For the text-containing cell, return its midpoint in (X, Y) coordinate format. 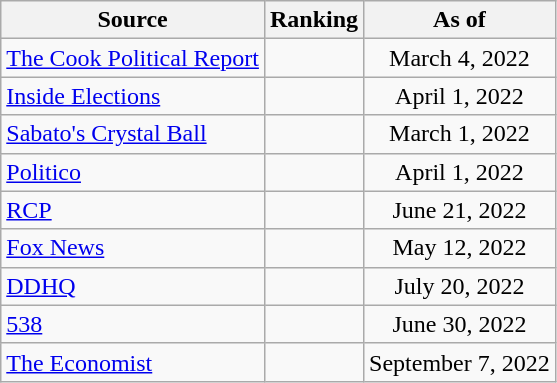
June 30, 2022 (460, 324)
Ranking (314, 20)
July 20, 2022 (460, 286)
Inside Elections (133, 96)
DDHQ (133, 286)
June 21, 2022 (460, 210)
Fox News (133, 248)
RCP (133, 210)
September 7, 2022 (460, 362)
March 4, 2022 (460, 58)
538 (133, 324)
Source (133, 20)
Sabato's Crystal Ball (133, 134)
As of (460, 20)
The Cook Political Report (133, 58)
Politico (133, 172)
May 12, 2022 (460, 248)
March 1, 2022 (460, 134)
The Economist (133, 362)
